Output the (X, Y) coordinate of the center of the cell containing the given text.  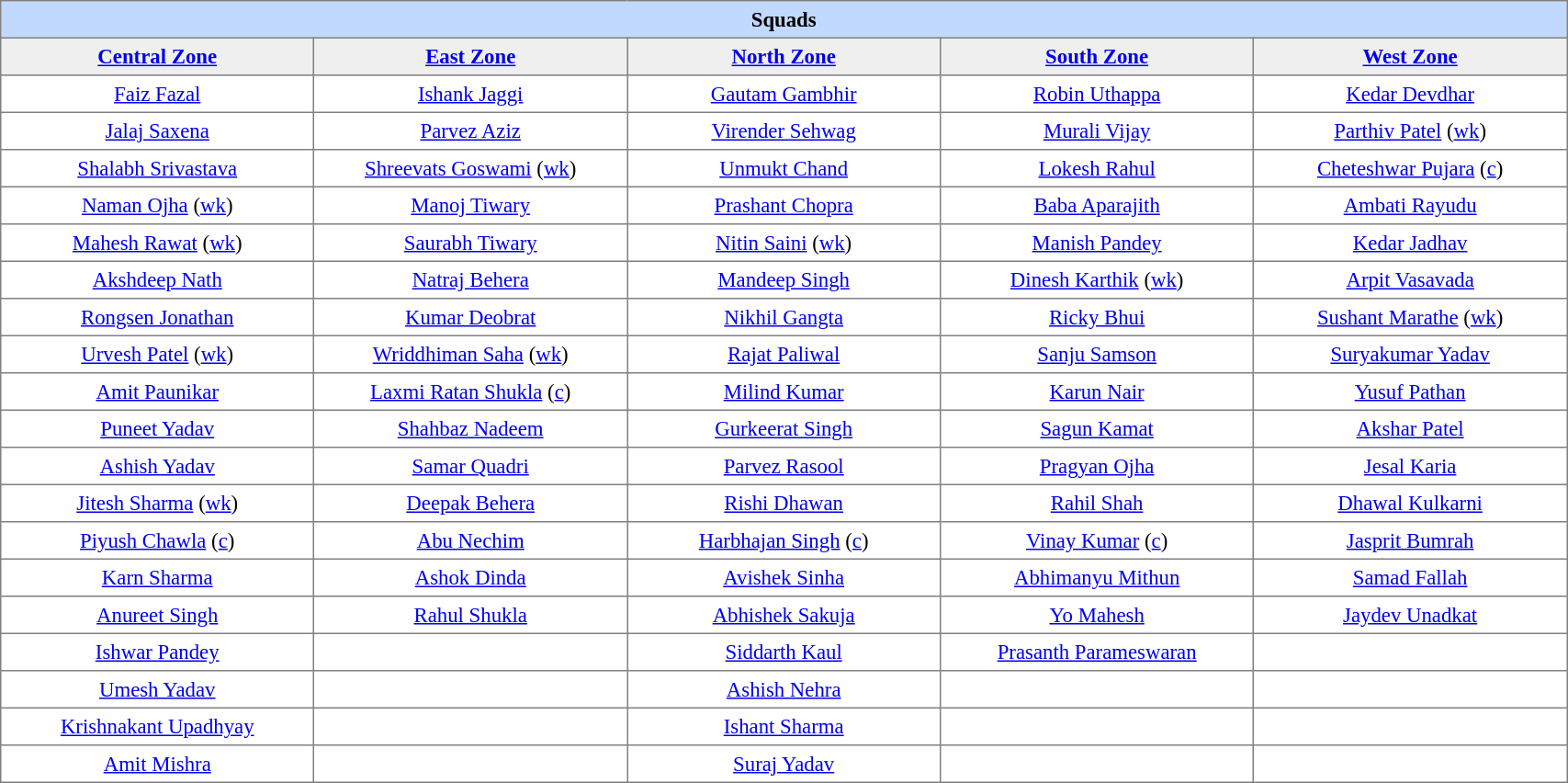
Ishank Jaggi (470, 94)
Shreevats Goswami (wk) (470, 168)
Ambati Rayudu (1411, 205)
Karun Nair (1097, 391)
Deepak Behera (470, 503)
Samar Quadri (470, 466)
Jasprit Bumrah (1411, 540)
Parthiv Patel (wk) (1411, 130)
Sagun Kamat (1097, 428)
Manish Pandey (1097, 243)
Rahil Shah (1097, 503)
Mandeep Singh (784, 279)
Lokesh Rahul (1097, 168)
Rajat Paliwal (784, 354)
Wriddhiman Saha (wk) (470, 354)
Akshar Patel (1411, 428)
Cheteshwar Pujara (c) (1411, 168)
Sushant Marathe (wk) (1411, 317)
Samad Fallah (1411, 577)
Squads (784, 19)
Saurabh Tiwary (470, 243)
Jaydev Unadkat (1411, 615)
Vinay Kumar (c) (1097, 540)
Piyush Chawla (c) (158, 540)
Faiz Fazal (158, 94)
Laxmi Ratan Shukla (c) (470, 391)
Prasanth Parameswaran (1097, 652)
Parvez Rasool (784, 466)
Gurkeerat Singh (784, 428)
Kedar Devdhar (1411, 94)
Gautam Gambhir (784, 94)
Amit Mishra (158, 764)
Manoj Tiwary (470, 205)
Jalaj Saxena (158, 130)
Yo Mahesh (1097, 615)
Central Zone (158, 56)
Krishnakant Upadhyay (158, 726)
Jesal Karia (1411, 466)
Shahbaz Nadeem (470, 428)
Anureet Singh (158, 615)
Kedar Jadhav (1411, 243)
Parvez Aziz (470, 130)
Urvesh Patel (wk) (158, 354)
Suryakumar Yadav (1411, 354)
Karn Sharma (158, 577)
Umesh Yadav (158, 689)
Rahul Shukla (470, 615)
Pragyan Ojha (1097, 466)
Sanju Samson (1097, 354)
Amit Paunikar (158, 391)
Ashish Nehra (784, 689)
Jitesh Sharma (wk) (158, 503)
Suraj Yadav (784, 764)
Akshdeep Nath (158, 279)
Ishant Sharma (784, 726)
Dhawal Kulkarni (1411, 503)
Ashish Yadav (158, 466)
Harbhajan Singh (c) (784, 540)
Avishek Sinha (784, 577)
Arpit Vasavada (1411, 279)
Kumar Deobrat (470, 317)
Robin Uthappa (1097, 94)
Rongsen Jonathan (158, 317)
Abhishek Sakuja (784, 615)
North Zone (784, 56)
Abhimanyu Mithun (1097, 577)
Ishwar Pandey (158, 652)
East Zone (470, 56)
Puneet Yadav (158, 428)
Rishi Dhawan (784, 503)
Nikhil Gangta (784, 317)
Milind Kumar (784, 391)
West Zone (1411, 56)
Baba Aparajith (1097, 205)
Ricky Bhui (1097, 317)
Murali Vijay (1097, 130)
Natraj Behera (470, 279)
Prashant Chopra (784, 205)
Siddarth Kaul (784, 652)
Naman Ojha (wk) (158, 205)
Yusuf Pathan (1411, 391)
Abu Nechim (470, 540)
Virender Sehwag (784, 130)
Unmukt Chand (784, 168)
Ashok Dinda (470, 577)
Nitin Saini (wk) (784, 243)
Mahesh Rawat (wk) (158, 243)
Shalabh Srivastava (158, 168)
South Zone (1097, 56)
Dinesh Karthik (wk) (1097, 279)
